From the cell containing the given text, extract its center point as [x, y] coordinate. 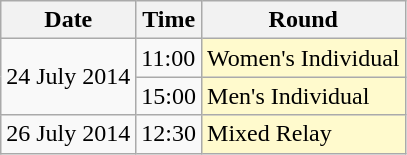
Time [169, 20]
15:00 [169, 96]
Mixed Relay [304, 134]
Women's Individual [304, 58]
26 July 2014 [68, 134]
Round [304, 20]
12:30 [169, 134]
24 July 2014 [68, 77]
Men's Individual [304, 96]
11:00 [169, 58]
Date [68, 20]
